Scan for the cell matching the given text and deliver its [x, y] coordinate at center. 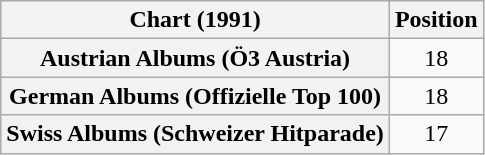
Position [436, 20]
Swiss Albums (Schweizer Hitparade) [196, 134]
Austrian Albums (Ö3 Austria) [196, 58]
17 [436, 134]
German Albums (Offizielle Top 100) [196, 96]
Chart (1991) [196, 20]
